Return the (x, y) coordinate for the center point of the cell that contains the specified text.  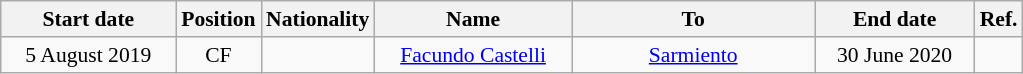
Position (218, 19)
Name (473, 19)
Nationality (318, 19)
5 August 2019 (88, 55)
Facundo Castelli (473, 55)
30 June 2020 (895, 55)
To (694, 19)
CF (218, 55)
Sarmiento (694, 55)
Ref. (999, 19)
End date (895, 19)
Start date (88, 19)
